Return [x, y] of the center of cell containing provided text 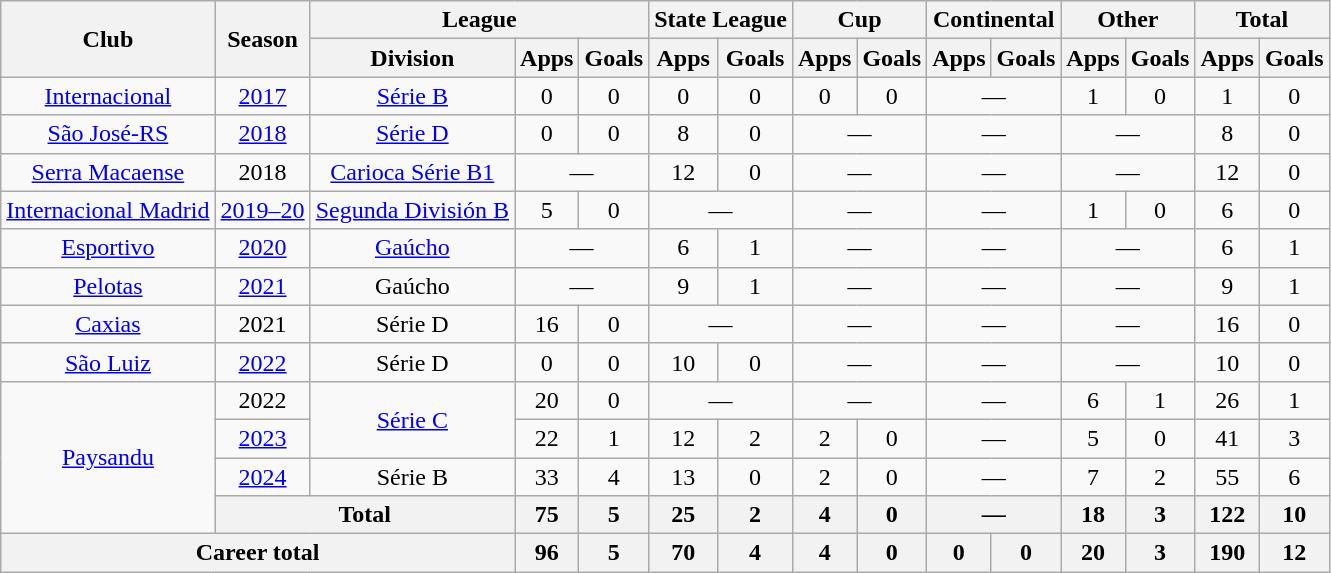
Paysandu [108, 457]
Serra Macaense [108, 172]
Esportivo [108, 248]
2017 [262, 96]
190 [1227, 553]
96 [547, 553]
70 [684, 553]
Division [412, 58]
33 [547, 477]
São José-RS [108, 134]
Other [1128, 20]
26 [1227, 400]
2024 [262, 477]
Caxias [108, 324]
Segunda División B [412, 210]
São Luiz [108, 362]
41 [1227, 438]
22 [547, 438]
75 [547, 515]
Série C [412, 419]
Continental [994, 20]
122 [1227, 515]
55 [1227, 477]
2019–20 [262, 210]
League [480, 20]
Internacional Madrid [108, 210]
2023 [262, 438]
2020 [262, 248]
Club [108, 39]
Carioca Série B1 [412, 172]
7 [1093, 477]
Internacional [108, 96]
25 [684, 515]
18 [1093, 515]
State League [721, 20]
Season [262, 39]
Career total [258, 553]
Cup [859, 20]
13 [684, 477]
Pelotas [108, 286]
